Pinpoint the cell where the given text exists, returning its (x, y) midpoint coordinate. 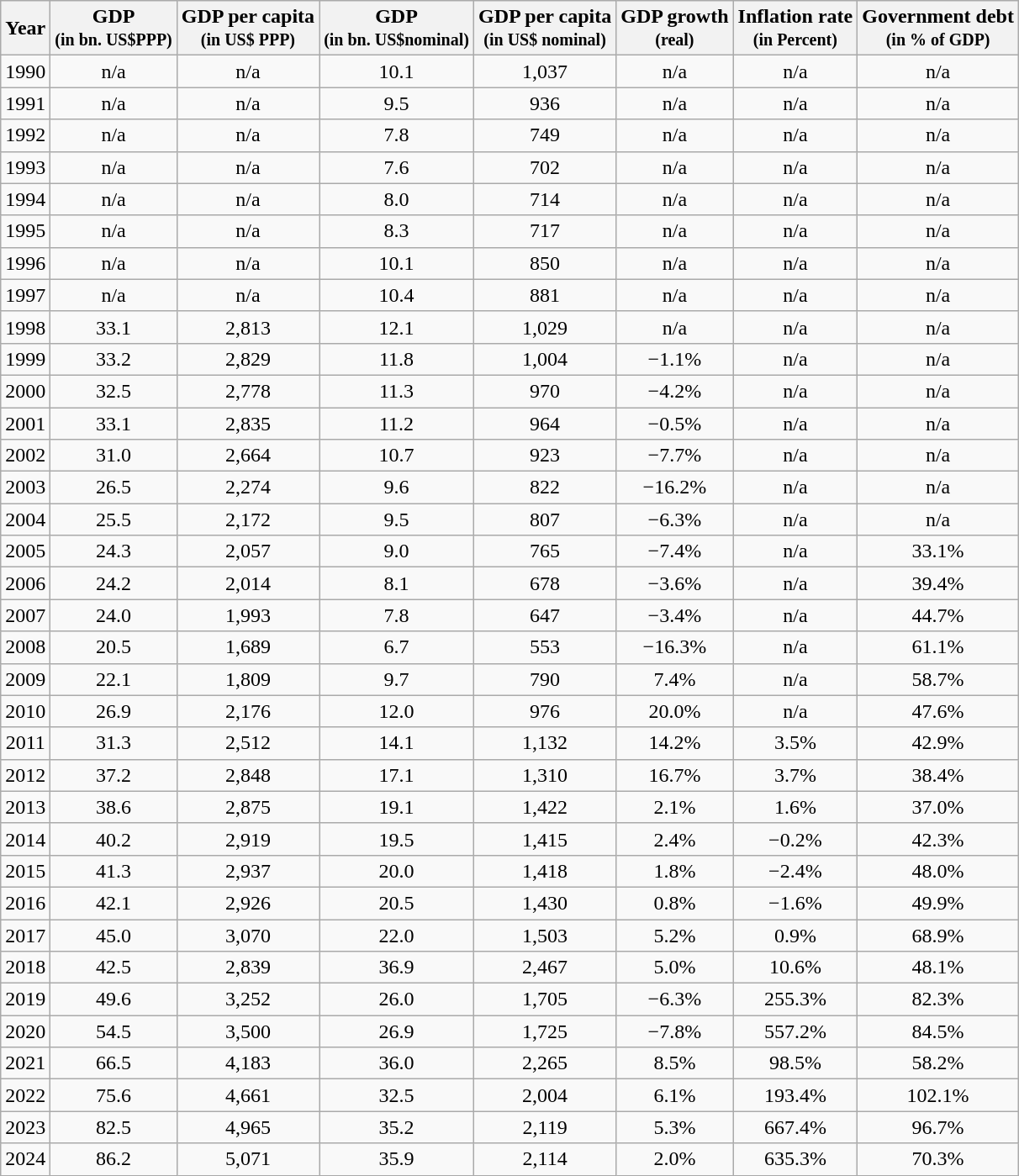
1,415 (545, 839)
2005 (25, 551)
16.7% (674, 775)
557.2% (795, 1031)
GDP growth(real) (674, 29)
2009 (25, 679)
−3.6% (674, 583)
1,029 (545, 327)
1,310 (545, 775)
26.5 (114, 488)
976 (545, 711)
22.0 (397, 936)
2,274 (247, 488)
2,119 (545, 1127)
3,070 (247, 936)
20.0% (674, 711)
24.3 (114, 551)
47.6% (938, 711)
−3.4% (674, 615)
−1.1% (674, 359)
1,689 (247, 647)
1998 (25, 327)
1,004 (545, 359)
881 (545, 295)
3,252 (247, 999)
2,057 (247, 551)
678 (545, 583)
2014 (25, 839)
11.8 (397, 359)
45.0 (114, 936)
24.0 (114, 615)
11.2 (397, 423)
2,014 (247, 583)
102.1% (938, 1095)
98.5% (795, 1063)
−16.2% (674, 488)
2006 (25, 583)
2010 (25, 711)
49.6 (114, 999)
2024 (25, 1159)
1.8% (674, 871)
33.2 (114, 359)
714 (545, 199)
86.2 (114, 1159)
2,176 (247, 711)
9.6 (397, 488)
1,418 (545, 871)
2,875 (247, 807)
2.4% (674, 839)
2003 (25, 488)
4,965 (247, 1127)
42.9% (938, 743)
2,664 (247, 456)
1,993 (247, 615)
17.1 (397, 775)
2,848 (247, 775)
717 (545, 231)
1990 (25, 71)
19.5 (397, 839)
964 (545, 423)
553 (545, 647)
8.1 (397, 583)
26.0 (397, 999)
5.3% (674, 1127)
84.5% (938, 1031)
GDP per capita(in US$ nominal) (545, 29)
2021 (25, 1063)
8.3 (397, 231)
41.3 (114, 871)
Government debt(in % of GDP) (938, 29)
12.0 (397, 711)
193.4% (795, 1095)
48.1% (938, 968)
667.4% (795, 1127)
82.5 (114, 1127)
11.3 (397, 391)
5.0% (674, 968)
37.2 (114, 775)
7.4% (674, 679)
61.1% (938, 647)
25.5 (114, 519)
2,467 (545, 968)
2004 (25, 519)
−2.4% (795, 871)
14.1 (397, 743)
936 (545, 103)
850 (545, 263)
970 (545, 391)
2,512 (247, 743)
70.3% (938, 1159)
3,500 (247, 1031)
4,661 (247, 1095)
2,926 (247, 903)
1997 (25, 295)
1,503 (545, 936)
19.1 (397, 807)
0.8% (674, 903)
2,172 (247, 519)
Inflation rate(in Percent) (795, 29)
807 (545, 519)
2023 (25, 1127)
44.7% (938, 615)
40.2 (114, 839)
2012 (25, 775)
12.1 (397, 327)
14.2% (674, 743)
8.0 (397, 199)
822 (545, 488)
Year (25, 29)
2020 (25, 1031)
10.7 (397, 456)
82.3% (938, 999)
3.5% (795, 743)
38.6 (114, 807)
2018 (25, 968)
2,937 (247, 871)
37.0% (938, 807)
765 (545, 551)
31.3 (114, 743)
2,778 (247, 391)
5.2% (674, 936)
54.5 (114, 1031)
−1.6% (795, 903)
923 (545, 456)
647 (545, 615)
GDP(in bn. US$nominal) (397, 29)
2.1% (674, 807)
75.6 (114, 1095)
39.4% (938, 583)
1,430 (545, 903)
10.6% (795, 968)
2,829 (247, 359)
2,004 (545, 1095)
3.7% (795, 775)
2,839 (247, 968)
2007 (25, 615)
GDP(in bn. US$PPP) (114, 29)
−4.2% (674, 391)
33.1% (938, 551)
5,071 (247, 1159)
2019 (25, 999)
42.5 (114, 968)
24.2 (114, 583)
1,132 (545, 743)
0.9% (795, 936)
7.6 (397, 167)
2000 (25, 391)
2,114 (545, 1159)
1.6% (795, 807)
1996 (25, 263)
42.3% (938, 839)
2,813 (247, 327)
635.3% (795, 1159)
−7.4% (674, 551)
10.4 (397, 295)
48.0% (938, 871)
96.7% (938, 1127)
−0.2% (795, 839)
36.9 (397, 968)
36.0 (397, 1063)
2,835 (247, 423)
6.1% (674, 1095)
790 (545, 679)
−16.3% (674, 647)
1993 (25, 167)
1,422 (545, 807)
2008 (25, 647)
9.7 (397, 679)
−7.8% (674, 1031)
1995 (25, 231)
9.0 (397, 551)
702 (545, 167)
2016 (25, 903)
2015 (25, 871)
1,705 (545, 999)
255.3% (795, 999)
42.1 (114, 903)
2011 (25, 743)
−7.7% (674, 456)
1991 (25, 103)
749 (545, 135)
35.2 (397, 1127)
22.1 (114, 679)
4,183 (247, 1063)
1992 (25, 135)
2.0% (674, 1159)
2013 (25, 807)
1999 (25, 359)
20.0 (397, 871)
2002 (25, 456)
38.4% (938, 775)
49.9% (938, 903)
58.7% (938, 679)
1,809 (247, 679)
8.5% (674, 1063)
1994 (25, 199)
1,037 (545, 71)
58.2% (938, 1063)
31.0 (114, 456)
1,725 (545, 1031)
2017 (25, 936)
35.9 (397, 1159)
6.7 (397, 647)
66.5 (114, 1063)
−0.5% (674, 423)
2,265 (545, 1063)
2022 (25, 1095)
2,919 (247, 839)
68.9% (938, 936)
GDP per capita(in US$ PPP) (247, 29)
2001 (25, 423)
